Determine the (x, y) coordinate at the center of the cell enclosing the given text.  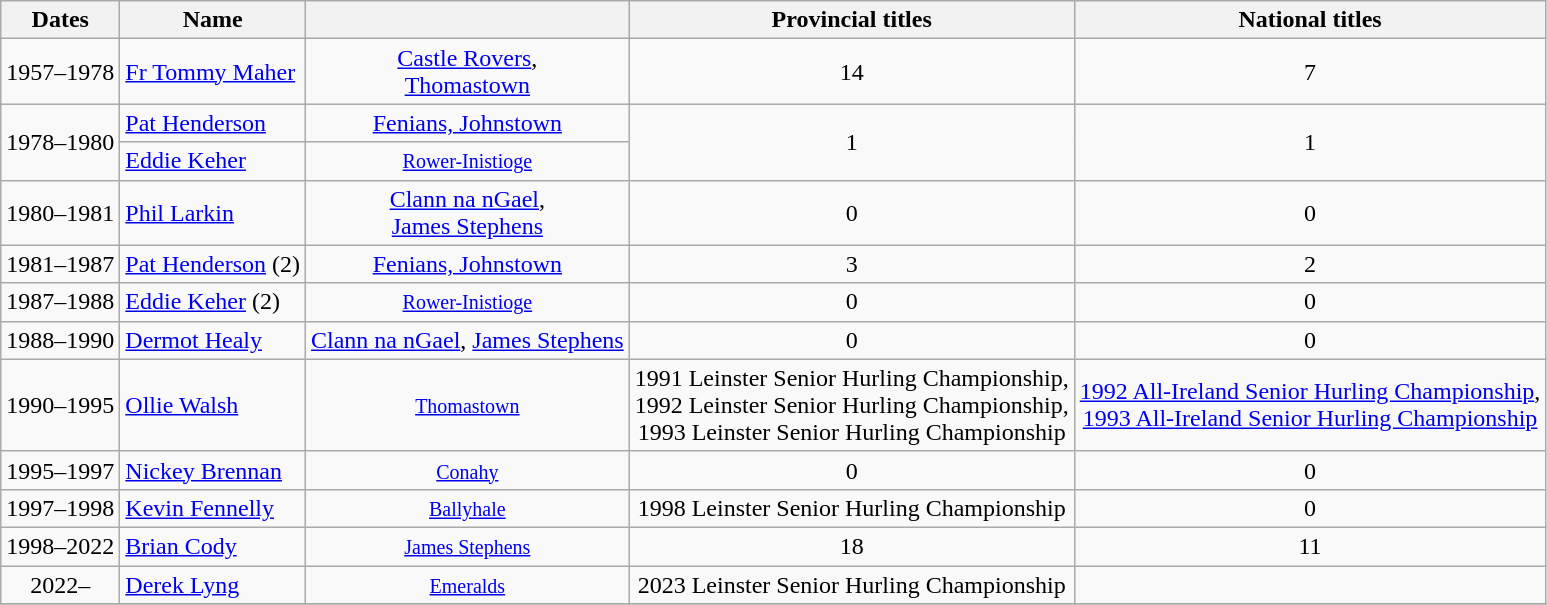
Ballyhale (468, 508)
Clann na nGael,James Stephens (468, 212)
Fr Tommy Maher (213, 72)
2023 Leinster Senior Hurling Championship (852, 585)
Phil Larkin (213, 212)
Dates (60, 20)
3 (852, 264)
1998–2022 (60, 546)
11 (1310, 546)
1992 All-Ireland Senior Hurling Championship,1993 All-Ireland Senior Hurling Championship (1310, 405)
Conahy (468, 470)
Ollie Walsh (213, 405)
1997–1998 (60, 508)
Castle Rovers,Thomastown (468, 72)
Brian Cody (213, 546)
1991 Leinster Senior Hurling Championship,1992 Leinster Senior Hurling Championship,1993 Leinster Senior Hurling Championship (852, 405)
Provincial titles (852, 20)
2022– (60, 585)
National titles (1310, 20)
7 (1310, 72)
1978–1980 (60, 142)
Pat Henderson (2) (213, 264)
Clann na nGael, James Stephens (468, 340)
Kevin Fennelly (213, 508)
1987–1988 (60, 302)
1990–1995 (60, 405)
14 (852, 72)
2 (1310, 264)
18 (852, 546)
Pat Henderson (213, 123)
Derek Lyng (213, 585)
Name (213, 20)
Dermot Healy (213, 340)
Eddie Keher (2) (213, 302)
1981–1987 (60, 264)
1995–1997 (60, 470)
James Stephens (468, 546)
Eddie Keher (213, 161)
1980–1981 (60, 212)
1998 Leinster Senior Hurling Championship (852, 508)
Thomastown (468, 405)
Nickey Brennan (213, 470)
1957–1978 (60, 72)
1988–1990 (60, 340)
Emeralds (468, 585)
